Output the [x, y] coordinate of the center of the cell containing the given text.  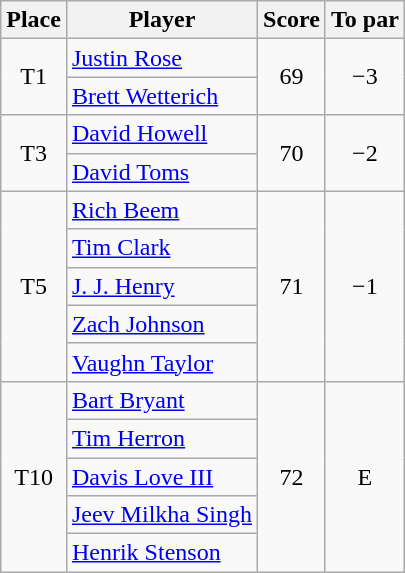
−1 [364, 286]
Place [34, 20]
Zach Johnson [162, 324]
David Toms [162, 172]
E [364, 476]
To par [364, 20]
Rich Beem [162, 210]
Player [162, 20]
Score [292, 20]
Vaughn Taylor [162, 362]
Davis Love III [162, 477]
Tim Herron [162, 438]
Tim Clark [162, 248]
David Howell [162, 134]
Brett Wetterich [162, 96]
T1 [34, 77]
69 [292, 77]
70 [292, 153]
T5 [34, 286]
Jeev Milkha Singh [162, 515]
Justin Rose [162, 58]
−3 [364, 77]
T10 [34, 476]
Bart Bryant [162, 400]
Henrik Stenson [162, 553]
−2 [364, 153]
72 [292, 476]
T3 [34, 153]
71 [292, 286]
J. J. Henry [162, 286]
